Identify which cell holds the provided text, then report its [X, Y] central coordinate. 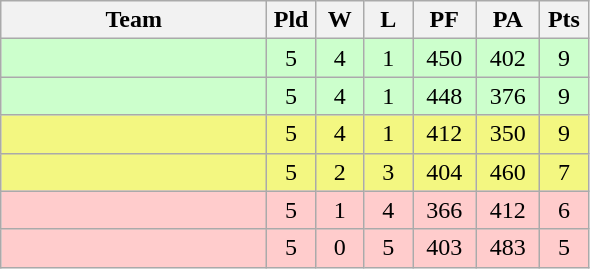
403 [444, 248]
0 [340, 248]
PF [444, 20]
L [388, 20]
Pts [564, 20]
PA [508, 20]
Team [134, 20]
350 [508, 134]
W [340, 20]
448 [444, 96]
6 [564, 210]
376 [508, 96]
402 [508, 58]
7 [564, 172]
404 [444, 172]
Pld [292, 20]
450 [444, 58]
3 [388, 172]
366 [444, 210]
483 [508, 248]
2 [340, 172]
460 [508, 172]
